For the text-containing cell, return its midpoint in [X, Y] coordinate format. 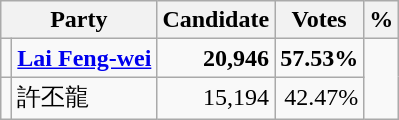
Votes [320, 20]
Lai Feng-wei [84, 58]
57.53% [320, 58]
42.47% [320, 98]
20,946 [216, 58]
Candidate [216, 20]
15,194 [216, 98]
許丕龍 [84, 98]
Party [79, 20]
% [382, 20]
